From the cell containing the given text, extract its center point as (x, y) coordinate. 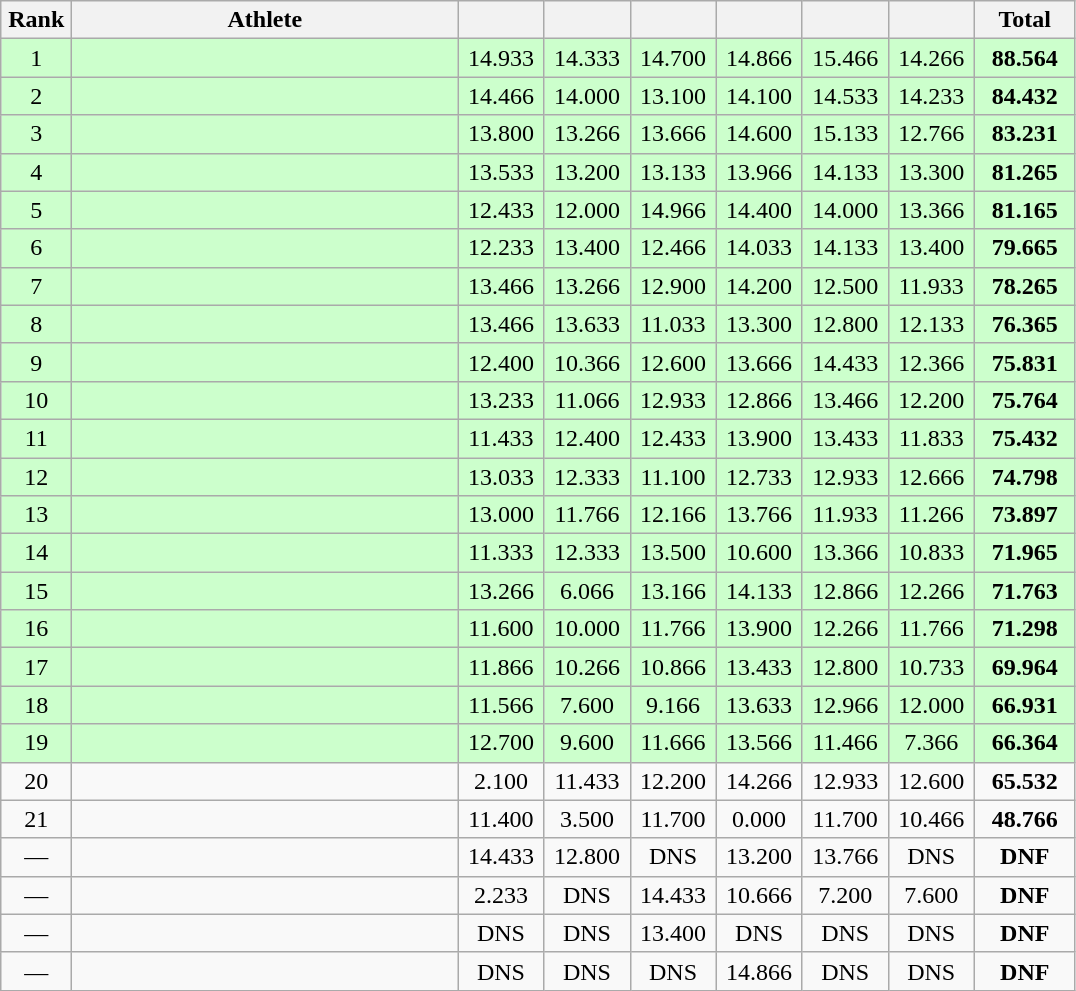
12 (36, 477)
10.000 (587, 629)
11.333 (501, 553)
13.500 (673, 553)
9 (36, 362)
11 (36, 438)
13.033 (501, 477)
13.000 (501, 515)
78.265 (1024, 286)
14.466 (501, 96)
19 (36, 743)
14.600 (759, 134)
14 (36, 553)
14.966 (673, 210)
73.897 (1024, 515)
20 (36, 781)
81.165 (1024, 210)
18 (36, 705)
1 (36, 58)
11.100 (673, 477)
12.666 (931, 477)
14.700 (673, 58)
2 (36, 96)
7 (36, 286)
3 (36, 134)
79.665 (1024, 248)
10.266 (587, 667)
15 (36, 591)
48.766 (1024, 819)
11.833 (931, 438)
5 (36, 210)
7.366 (931, 743)
88.564 (1024, 58)
Rank (36, 20)
12.700 (501, 743)
6.066 (587, 591)
12.766 (931, 134)
11.266 (931, 515)
12.133 (931, 324)
12.166 (673, 515)
12.466 (673, 248)
14.033 (759, 248)
14.933 (501, 58)
11.866 (501, 667)
71.298 (1024, 629)
71.965 (1024, 553)
13.800 (501, 134)
6 (36, 248)
14.200 (759, 286)
15.466 (845, 58)
Athlete (265, 20)
12.500 (845, 286)
83.231 (1024, 134)
81.265 (1024, 172)
12.366 (931, 362)
10.666 (759, 895)
Total (1024, 20)
21 (36, 819)
13.166 (673, 591)
66.364 (1024, 743)
11.566 (501, 705)
75.764 (1024, 400)
10.600 (759, 553)
10.833 (931, 553)
11.400 (501, 819)
16 (36, 629)
8 (36, 324)
14.400 (759, 210)
12.733 (759, 477)
14.333 (587, 58)
13.966 (759, 172)
2.100 (501, 781)
75.831 (1024, 362)
12.900 (673, 286)
3.500 (587, 819)
10.733 (931, 667)
12.233 (501, 248)
71.763 (1024, 591)
11.666 (673, 743)
10.366 (587, 362)
65.532 (1024, 781)
10.866 (673, 667)
14.100 (759, 96)
11.466 (845, 743)
13.233 (501, 400)
9.600 (587, 743)
14.533 (845, 96)
75.432 (1024, 438)
7.200 (845, 895)
12.966 (845, 705)
11.066 (587, 400)
2.233 (501, 895)
76.365 (1024, 324)
10.466 (931, 819)
11.600 (501, 629)
4 (36, 172)
69.964 (1024, 667)
66.931 (1024, 705)
14.233 (931, 96)
11.033 (673, 324)
0.000 (759, 819)
13.566 (759, 743)
13.533 (501, 172)
13.100 (673, 96)
9.166 (673, 705)
13.133 (673, 172)
15.133 (845, 134)
10 (36, 400)
13 (36, 515)
84.432 (1024, 96)
17 (36, 667)
74.798 (1024, 477)
